Return the [x, y] coordinate for the center point of the cell that contains the specified text.  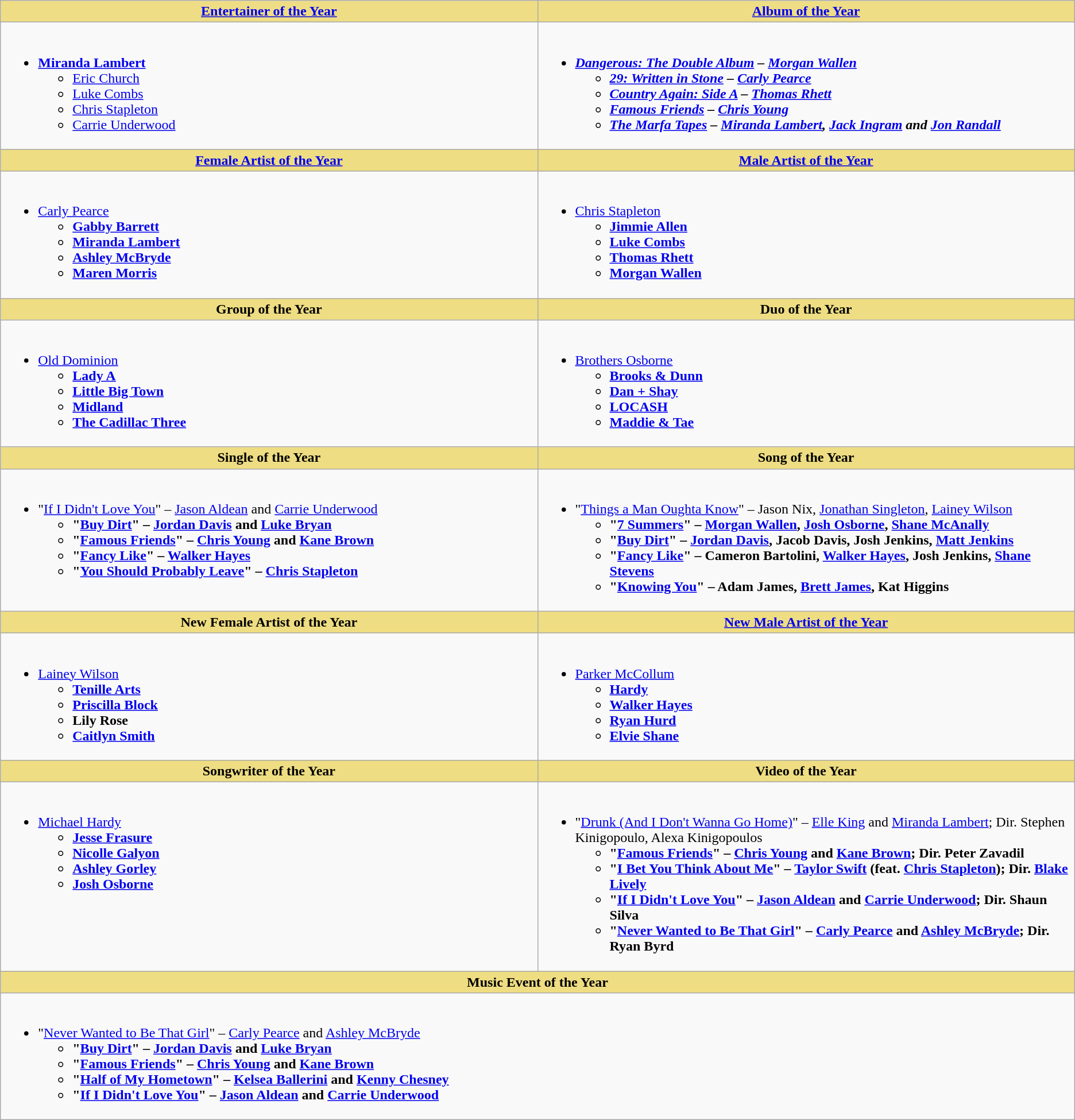
Group of the Year [269, 309]
Brothers OsborneBrooks & DunnDan + ShayLOCASHMaddie & Tae [806, 384]
Video of the Year [806, 771]
Michael HardyJesse FrasureNicolle GalyonAshley GorleyJosh Osborne [269, 876]
Parker McCollumHardyWalker HayesRyan HurdElvie Shane [806, 696]
Entertainer of the Year [269, 11]
Female Artist of the Year [269, 160]
Music Event of the Year [537, 982]
Miranda LambertEric ChurchLuke CombsChris StapletonCarrie Underwood [269, 86]
New Female Artist of the Year [269, 622]
Old DominionLady ALittle Big TownMidlandThe Cadillac Three [269, 384]
Male Artist of the Year [806, 160]
New Male Artist of the Year [806, 622]
Song of the Year [806, 458]
Lainey WilsonTenille ArtsPriscilla BlockLily RoseCaitlyn Smith [269, 696]
Duo of the Year [806, 309]
Carly PearceGabby BarrettMiranda LambertAshley McBrydeMaren Morris [269, 234]
Songwriter of the Year [269, 771]
Album of the Year [806, 11]
Single of the Year [269, 458]
Chris StapletonJimmie AllenLuke CombsThomas RhettMorgan Wallen [806, 234]
